For the text-containing cell, return its midpoint in (X, Y) coordinate format. 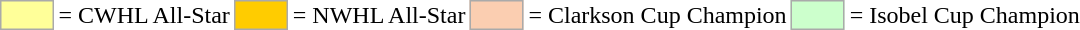
= CWHL All-Star (144, 15)
= Clarkson Cup Champion (658, 15)
= NWHL All-Star (379, 15)
